Determine the (X, Y) coordinate at the center of the cell enclosing the given text.  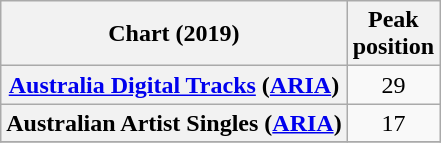
Australian Artist Singles (ARIA) (174, 123)
Australia Digital Tracks (ARIA) (174, 85)
Peakposition (393, 34)
17 (393, 123)
Chart (2019) (174, 34)
29 (393, 85)
